Identify which cell holds the provided text, then report its [x, y] central coordinate. 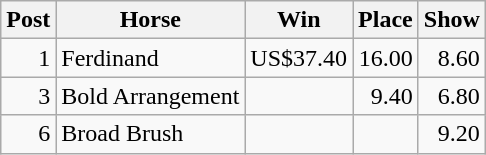
Place [386, 20]
Broad Brush [150, 134]
1 [28, 58]
Post [28, 20]
Bold Arrangement [150, 96]
9.20 [452, 134]
6 [28, 134]
16.00 [386, 58]
Ferdinand [150, 58]
9.40 [386, 96]
3 [28, 96]
Horse [150, 20]
8.60 [452, 58]
6.80 [452, 96]
Win [299, 20]
US$37.40 [299, 58]
Show [452, 20]
